Identify which cell holds the provided text, then report its (X, Y) central coordinate. 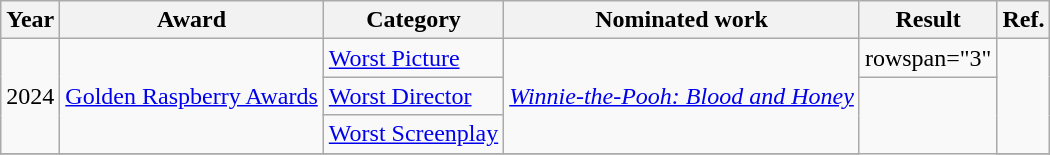
Worst Screenplay (413, 134)
Result (928, 20)
Winnie-the-Pooh: Blood and Honey (682, 96)
rowspan="3" (928, 58)
Category (413, 20)
Worst Picture (413, 58)
Ref. (1024, 20)
Golden Raspberry Awards (192, 96)
Award (192, 20)
Nominated work (682, 20)
Year (30, 20)
2024 (30, 96)
Worst Director (413, 96)
